Search for the cell housing the specified text and yield its [x, y] center coordinate. 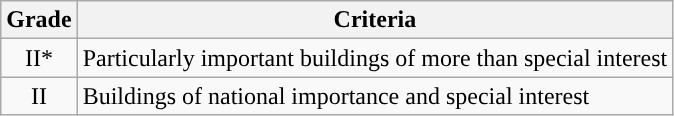
Particularly important buildings of more than special interest [375, 58]
Grade [39, 20]
Buildings of national importance and special interest [375, 96]
II [39, 96]
Criteria [375, 20]
II* [39, 58]
